Pinpoint the cell where the given text exists, returning its (X, Y) midpoint coordinate. 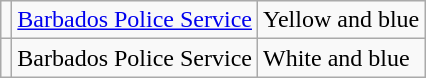
Yellow and blue (340, 20)
White and blue (340, 58)
